Find where the given text appears and provide that cell's center as (x, y) coordinate. 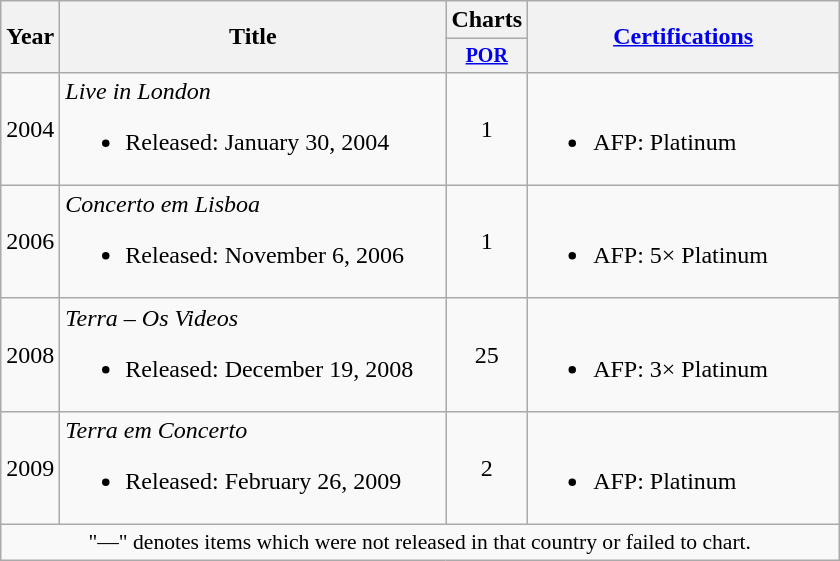
Terra – Os VideosReleased: December 19, 2008 (253, 354)
Title (253, 37)
2 (487, 468)
25 (487, 354)
"—" denotes items which were not released in that country or failed to chart. (420, 543)
Concerto em LisboaReleased: November 6, 2006 (253, 242)
Certifications (684, 37)
POR (487, 56)
2009 (30, 468)
Year (30, 37)
2008 (30, 354)
Terra em ConcertoReleased: February 26, 2009 (253, 468)
2006 (30, 242)
AFP: 5× Platinum (684, 242)
2004 (30, 128)
Live in LondonReleased: January 30, 2004 (253, 128)
AFP: 3× Platinum (684, 354)
Charts (487, 20)
